Find where the given text appears and provide that cell's center as [x, y] coordinate. 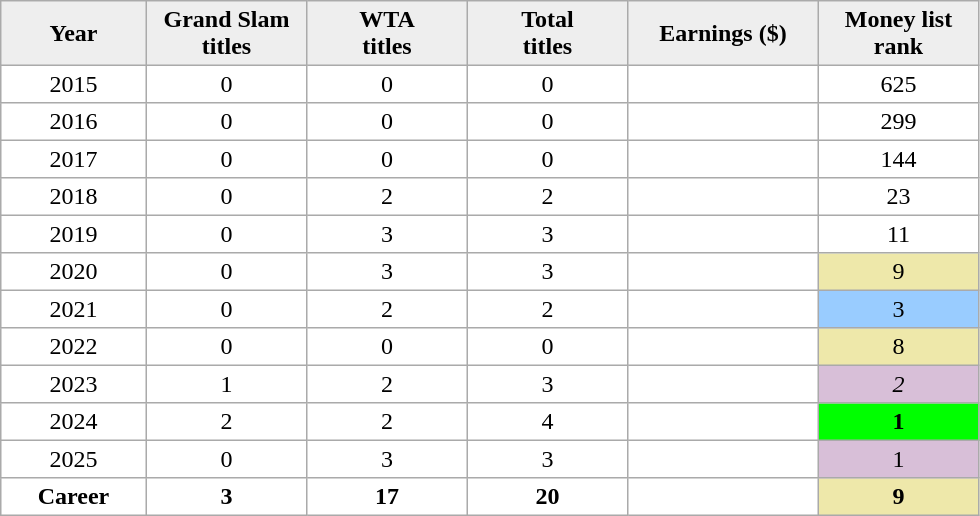
Money list rank [898, 33]
2016 [74, 122]
Grand Slam titles [226, 33]
23 [898, 197]
Year [74, 33]
4 [547, 422]
8 [898, 347]
144 [898, 159]
2020 [74, 272]
2023 [74, 384]
2018 [74, 197]
2025 [74, 459]
625 [898, 84]
2021 [74, 309]
20 [547, 497]
2022 [74, 347]
17 [387, 497]
2019 [74, 234]
2017 [74, 159]
299 [898, 122]
Career [74, 497]
11 [898, 234]
2015 [74, 84]
2024 [74, 422]
Total titles [547, 33]
WTA titles [387, 33]
Earnings ($) [723, 33]
